Find where the given text appears and provide that cell's center as [x, y] coordinate. 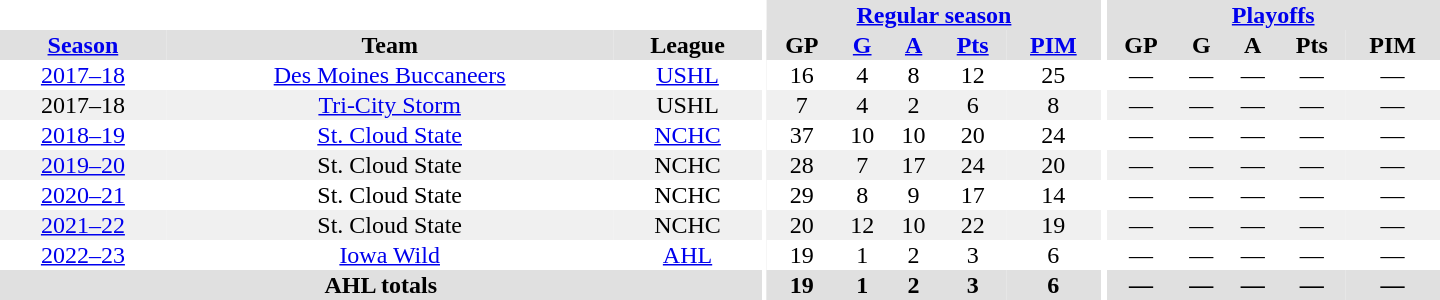
29 [802, 195]
Iowa Wild [390, 255]
2021–22 [83, 225]
22 [972, 225]
2019–20 [83, 165]
2022–23 [83, 255]
2018–19 [83, 135]
Season [83, 45]
Team [390, 45]
28 [802, 165]
AHL totals [381, 285]
Tri-City Storm [390, 105]
League [688, 45]
2020–21 [83, 195]
9 [914, 195]
37 [802, 135]
Regular season [934, 15]
AHL [688, 255]
Playoffs [1273, 15]
16 [802, 75]
Des Moines Buccaneers [390, 75]
25 [1054, 75]
14 [1054, 195]
